Extract the (x, y) coordinate from the center of the cell holding the provided text.  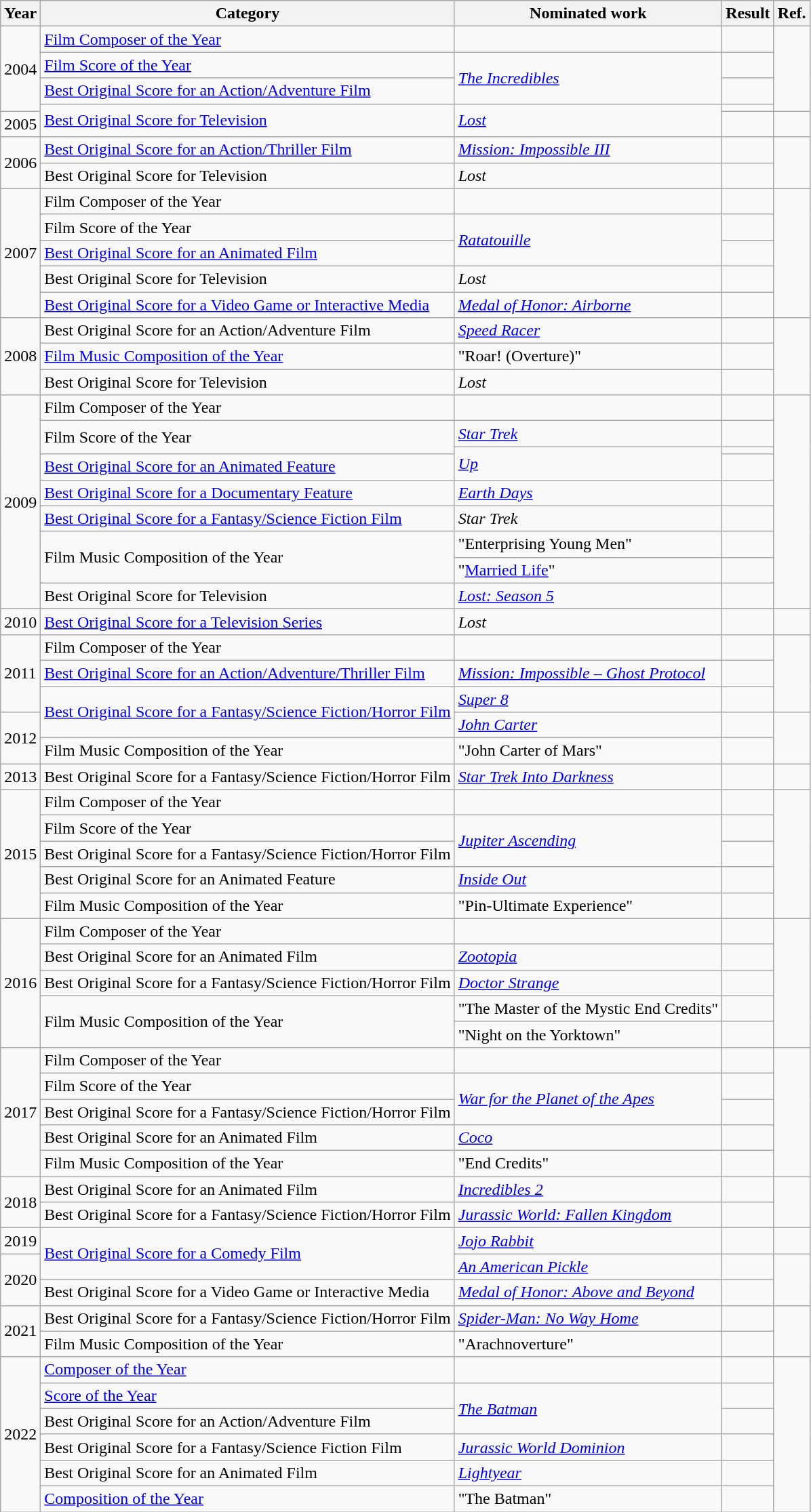
"Roar! (Overture)" (589, 356)
Medal of Honor: Above and Beyond (589, 1292)
Mission: Impossible III (589, 150)
2013 (20, 777)
Nominated work (589, 14)
2022 (20, 1434)
Lightyear (589, 1473)
Best Original Score for an Action/Adventure/Thriller Film (248, 673)
2020 (20, 1280)
2016 (20, 983)
Coco (589, 1138)
Earth Days (589, 493)
Up (589, 464)
Jurassic World Dominion (589, 1447)
Composer of the Year (248, 1370)
"Pin-Ultimate Experience" (589, 905)
Lost: Season 5 (589, 596)
Doctor Strange (589, 983)
"End Credits" (589, 1164)
Inside Out (589, 880)
The Batman (589, 1408)
Best Original Score for an Action/Thriller Film (248, 150)
Category (248, 14)
War for the Planet of the Apes (589, 1099)
Best Original Score for a Documentary Feature (248, 493)
Score of the Year (248, 1395)
Jurassic World: Fallen Kingdom (589, 1215)
"John Carter of Mars" (589, 751)
2007 (20, 253)
Zootopia (589, 957)
2006 (20, 163)
"The Batman" (589, 1498)
Year (20, 14)
Ratatouille (589, 240)
"Married Life" (589, 570)
The Incredibles (589, 78)
"Arachnoverture" (589, 1344)
2019 (20, 1241)
"Night on the Yorktown" (589, 1034)
Incredibles 2 (589, 1189)
2021 (20, 1331)
Mission: Impossible – Ghost Protocol (589, 673)
Best Original Score for a Television Series (248, 621)
"The Master of the Mystic End Credits" (589, 1008)
2005 (20, 124)
2018 (20, 1202)
Star Trek Into Darkness (589, 777)
2012 (20, 738)
Jupiter Ascending (589, 841)
An American Pickle (589, 1267)
Super 8 (589, 699)
Best Original Score for a Comedy Film (248, 1254)
Result (748, 14)
2015 (20, 854)
2010 (20, 621)
2009 (20, 502)
"Enterprising Young Men" (589, 544)
Medal of Honor: Airborne (589, 304)
Jojo Rabbit (589, 1241)
John Carter (589, 725)
Ref. (792, 14)
2017 (20, 1111)
Composition of the Year (248, 1498)
Speed Racer (589, 331)
2011 (20, 673)
Spider-Man: No Way Home (589, 1318)
2008 (20, 356)
2004 (20, 69)
